For the text-containing cell, return its midpoint in (X, Y) coordinate format. 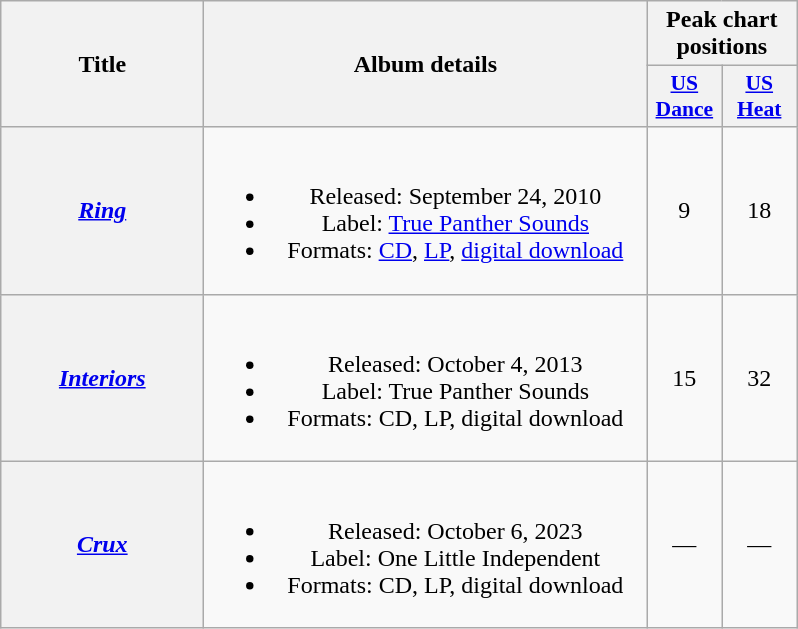
Peak chart positions (722, 34)
Released: October 4, 2013Label: True Panther SoundsFormats: CD, LP, digital download (426, 378)
Album details (426, 64)
USHeat (760, 96)
9 (684, 210)
Title (102, 64)
Ring (102, 210)
Interiors (102, 378)
15 (684, 378)
32 (760, 378)
18 (760, 210)
USDance (684, 96)
Released: October 6, 2023Label: One Little IndependentFormats: CD, LP, digital download (426, 544)
Crux (102, 544)
Released: September 24, 2010Label: True Panther SoundsFormats: CD, LP, digital download (426, 210)
